Locate the cell with the specified text and output its (X, Y) center coordinate. 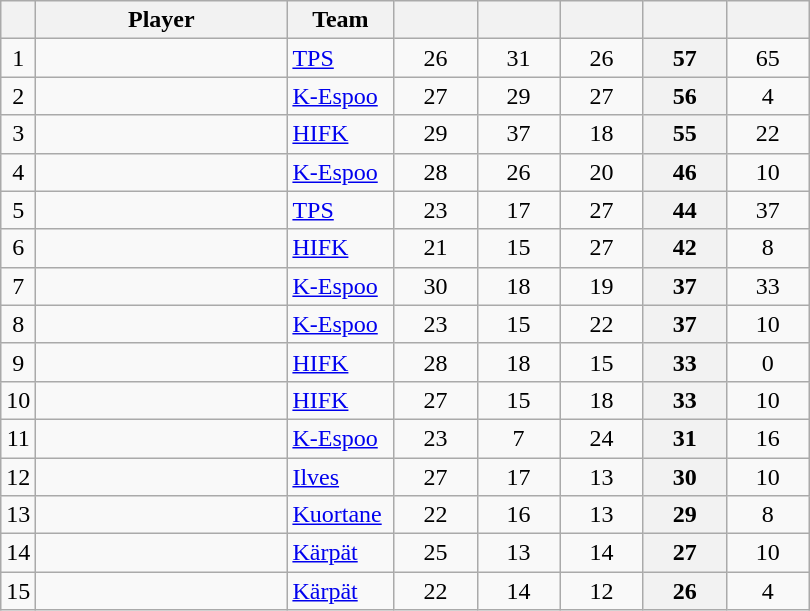
11 (18, 438)
5 (18, 210)
Kuortane (340, 515)
20 (602, 172)
44 (684, 210)
24 (602, 438)
6 (18, 248)
2 (18, 96)
19 (602, 286)
0 (768, 362)
3 (18, 134)
Ilves (340, 477)
25 (436, 553)
Team (340, 20)
Player (162, 20)
56 (684, 96)
1 (18, 58)
57 (684, 58)
9 (18, 362)
21 (436, 248)
46 (684, 172)
55 (684, 134)
42 (684, 248)
65 (768, 58)
